Scan for the cell matching the given text and deliver its [x, y] coordinate at center. 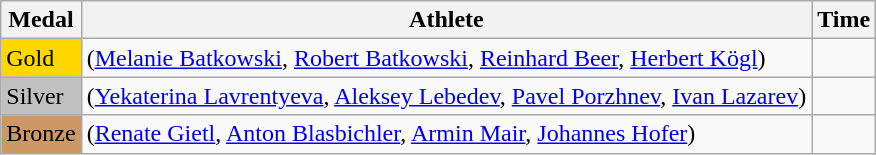
Bronze [41, 134]
Gold [41, 58]
Silver [41, 96]
(Melanie Batkowski, Robert Batkowski, Reinhard Beer, Herbert Kögl) [446, 58]
Medal [41, 20]
Athlete [446, 20]
(Renate Gietl, Anton Blasbichler, Armin Mair, Johannes Hofer) [446, 134]
(Yekaterina Lavrentyeva, Aleksey Lebedev, Pavel Porzhnev, Ivan Lazarev) [446, 96]
Time [844, 20]
